Identify which cell holds the provided text, then report its (x, y) central coordinate. 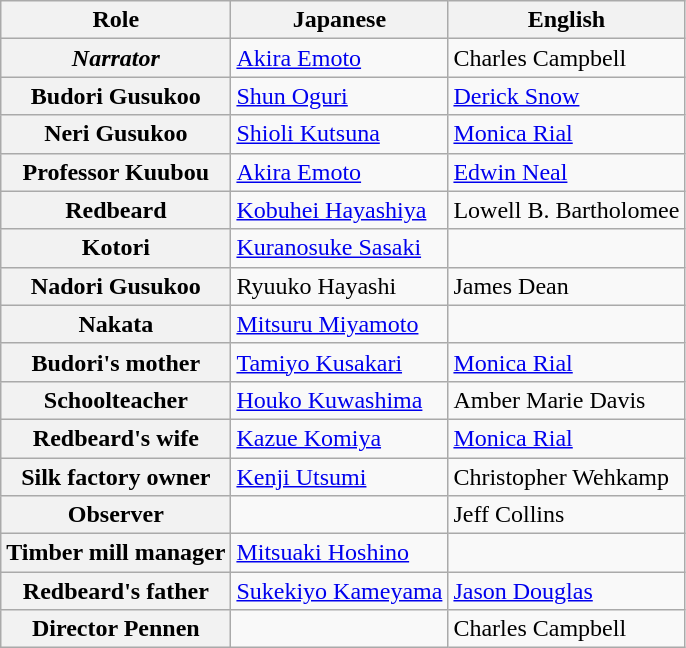
Houko Kuwashima (340, 400)
Kobuhei Hayashiya (340, 210)
Budori Gusukoo (116, 96)
Role (116, 20)
Mitsuaki Hoshino (340, 553)
Narrator (116, 58)
Kotori (116, 248)
Japanese (340, 20)
Kazue Komiya (340, 438)
English (566, 20)
Nakata (116, 324)
Schoolteacher (116, 400)
Redbeard's wife (116, 438)
Kenji Utsumi (340, 477)
Edwin Neal (566, 172)
Timber mill manager (116, 553)
Neri Gusukoo (116, 134)
Budori's mother (116, 362)
Professor Kuubou (116, 172)
Silk factory owner (116, 477)
Director Pennen (116, 629)
James Dean (566, 286)
Christopher Wehkamp (566, 477)
Kuranosuke Sasaki (340, 248)
Derick Snow (566, 96)
Ryuuko Hayashi (340, 286)
Jason Douglas (566, 591)
Jeff Collins (566, 515)
Amber Marie Davis (566, 400)
Redbeard (116, 210)
Lowell B. Bartholomee (566, 210)
Tamiyo Kusakari (340, 362)
Redbeard's father (116, 591)
Sukekiyo Kameyama (340, 591)
Nadori Gusukoo (116, 286)
Observer (116, 515)
Shun Oguri (340, 96)
Mitsuru Miyamoto (340, 324)
Shioli Kutsuna (340, 134)
